Return the (X, Y) coordinate for the center point of the cell that contains the specified text.  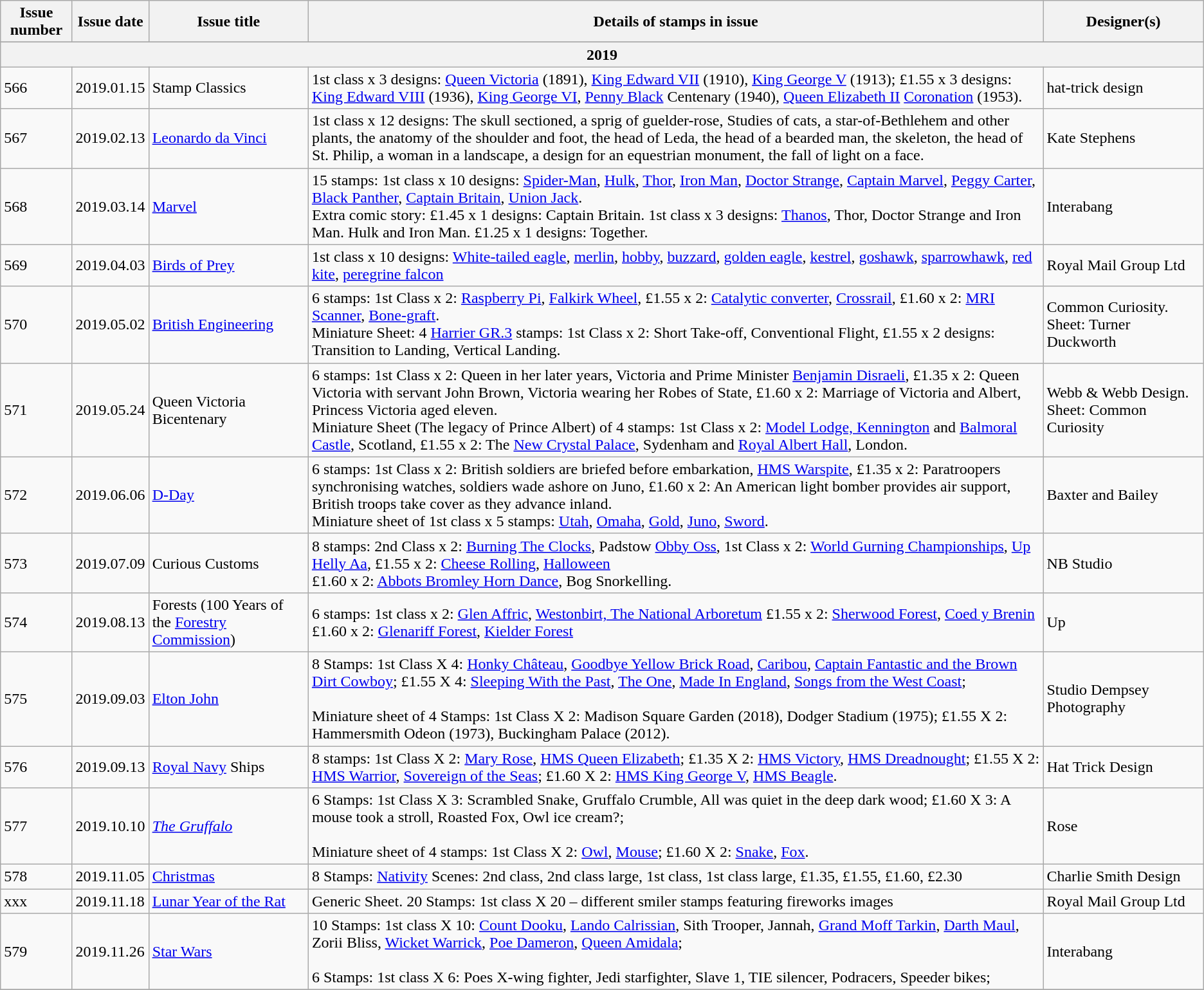
Common Curiosity. Sheet: Turner Duckworth (1123, 324)
8 Stamps: Nativity Scenes: 2nd class, 2nd class large, 1st class, 1st class large, £1.35, £1.55, £1.60, £2.30 (675, 877)
D-Day (228, 495)
2019.11.18 (111, 901)
Details of stamps in issue (675, 22)
Stamp Classics (228, 87)
569 (36, 265)
576 (36, 767)
2019.01.15 (111, 87)
2019.10.10 (111, 826)
579 (36, 952)
2019.11.26 (111, 952)
Birds of Prey (228, 265)
572 (36, 495)
2019.08.13 (111, 622)
568 (36, 206)
2019.03.14 (111, 206)
Issue date (111, 22)
Star Wars (228, 952)
570 (36, 324)
2019.04.03 (111, 265)
Issue title (228, 22)
Royal Navy Ships (228, 767)
571 (36, 410)
2019.05.24 (111, 410)
Lunar Year of the Rat (228, 901)
Christmas (228, 877)
Curious Customs (228, 563)
578 (36, 877)
British Engineering (228, 324)
2019.09.03 (111, 699)
Queen Victoria Bicentenary (228, 410)
The Gruffalo (228, 826)
577 (36, 826)
Charlie Smith Design (1123, 877)
575 (36, 699)
Rose (1123, 826)
2019.06.06 (111, 495)
Leonardo da Vinci (228, 138)
2019.02.13 (111, 138)
567 (36, 138)
1st class x 10 designs: White-tailed eagle, merlin, hobby, buzzard, golden eagle, kestrel, goshawk, sparrowhawk, red kite, peregrine falcon (675, 265)
Marvel (228, 206)
hat-trick design (1123, 87)
573 (36, 563)
Hat Trick Design (1123, 767)
2019.09.13 (111, 767)
2019.11.05 (111, 877)
Webb & Webb Design. Sheet: Common Curiosity (1123, 410)
Studio Dempsey Photography (1123, 699)
Kate Stephens (1123, 138)
566 (36, 87)
574 (36, 622)
xxx (36, 901)
2019.07.09 (111, 563)
Designer(s) (1123, 22)
2019.05.02 (111, 324)
NB Studio (1123, 563)
Issue number (36, 22)
Baxter and Bailey (1123, 495)
2019 (602, 55)
Up (1123, 622)
Generic Sheet. 20 Stamps: 1st class X 20 – different smiler stamps featuring fireworks images (675, 901)
Forests (100 Years of the Forestry Commission) (228, 622)
Elton John (228, 699)
